Provide the (x, y) coordinate of the cell's center where the given text is located.  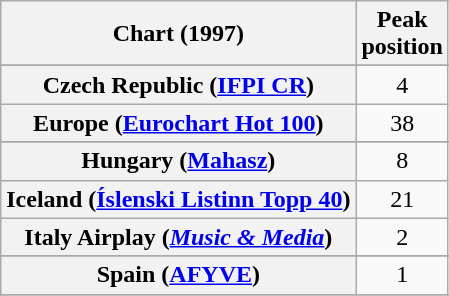
Hungary (Mahasz) (178, 161)
1 (402, 275)
Chart (1997) (178, 34)
8 (402, 161)
2 (402, 237)
4 (402, 85)
Peakposition (402, 34)
Europe (Eurochart Hot 100) (178, 123)
Czech Republic (IFPI CR) (178, 85)
38 (402, 123)
Spain (AFYVE) (178, 275)
Iceland (Íslenski Listinn Topp 40) (178, 199)
21 (402, 199)
Italy Airplay (Music & Media) (178, 237)
